Capture the cell that displays the provided text and extract its (X, Y) central coordinate. 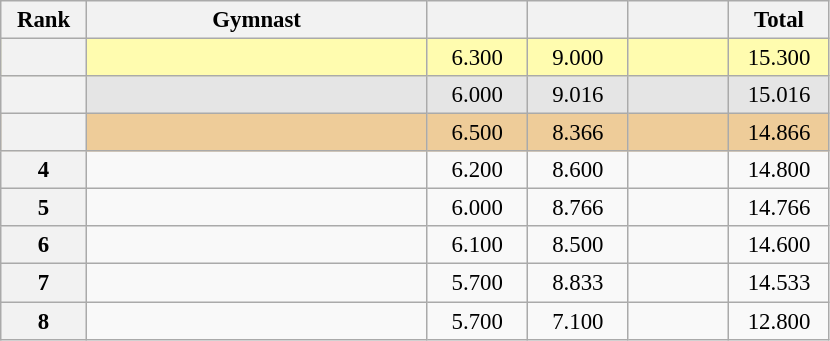
15.016 (780, 95)
8 (44, 321)
6 (44, 245)
8.500 (578, 245)
8.366 (578, 133)
14.800 (780, 170)
9.016 (578, 95)
14.600 (780, 245)
8.600 (578, 170)
6.500 (478, 133)
4 (44, 170)
Total (780, 20)
6.200 (478, 170)
12.800 (780, 321)
7.100 (578, 321)
Gymnast (256, 20)
8.766 (578, 208)
6.300 (478, 58)
6.100 (478, 245)
14.866 (780, 133)
8.833 (578, 283)
15.300 (780, 58)
7 (44, 283)
9.000 (578, 58)
14.766 (780, 208)
14.533 (780, 283)
5 (44, 208)
Rank (44, 20)
